Provide the [X, Y] coordinate of the cell's center where the given text is located.  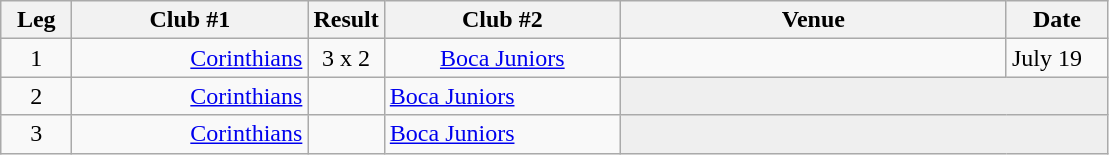
Club #1 [190, 20]
Result [346, 20]
3 x 2 [346, 58]
3 [36, 134]
Club #2 [502, 20]
Venue [813, 20]
July 19 [1056, 58]
Date [1056, 20]
Leg [36, 20]
1 [36, 58]
2 [36, 96]
